Search for the cell housing the specified text and yield its [x, y] center coordinate. 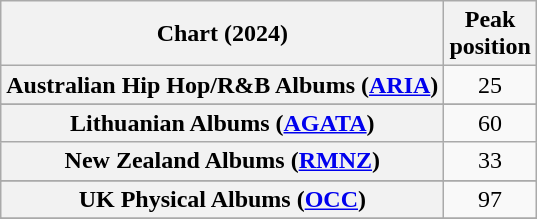
60 [490, 123]
Lithuanian Albums (AGATA) [222, 123]
UK Physical Albums (OCC) [222, 199]
Chart (2024) [222, 34]
33 [490, 161]
Australian Hip Hop/R&B Albums (ARIA) [222, 85]
New Zealand Albums (RMNZ) [222, 161]
25 [490, 85]
97 [490, 199]
Peakposition [490, 34]
